Provide the [X, Y] coordinate of the cell's center where the given text is located.  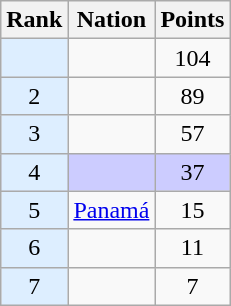
Panamá [112, 210]
5 [34, 210]
6 [34, 248]
3 [34, 134]
2 [34, 96]
Points [192, 20]
57 [192, 134]
15 [192, 210]
Nation [112, 20]
11 [192, 248]
104 [192, 58]
89 [192, 96]
Rank [34, 20]
37 [192, 172]
4 [34, 172]
